Scan for the cell matching the given text and deliver its [x, y] coordinate at center. 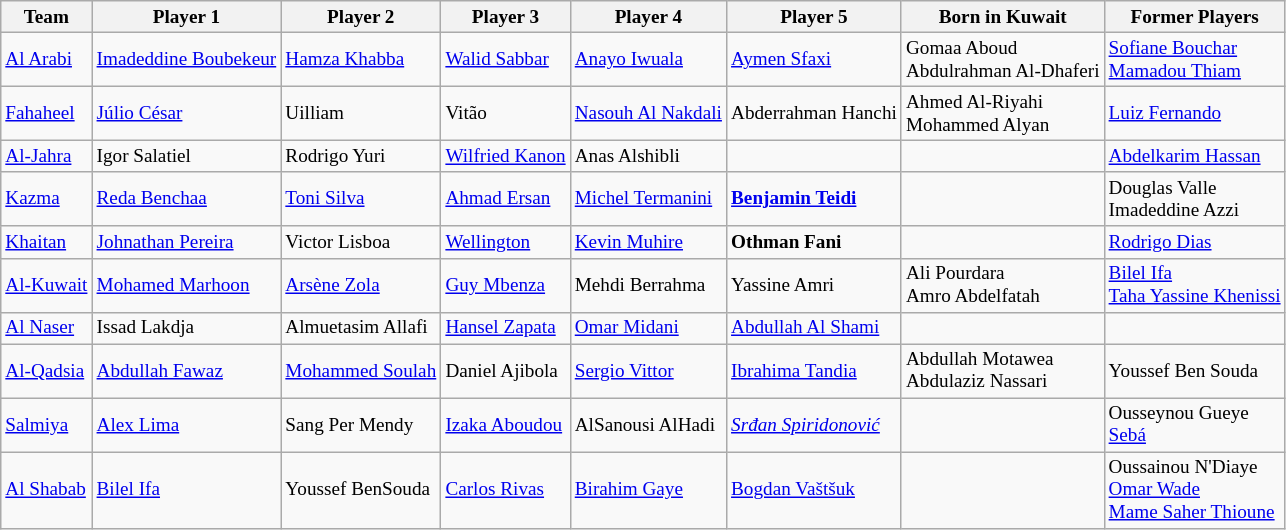
Anayo Iwuala [648, 59]
Kazma [46, 199]
Almuetasim Allafi [361, 328]
Player 5 [814, 17]
Issad Lakdja [186, 328]
Fahaheel [46, 113]
Al Naser [46, 328]
Al Shabab [46, 490]
Bogdan Vaštšuk [814, 490]
Daniel Ajibola [506, 371]
Born in Kuwait [1002, 17]
Benjamin Teidi [814, 199]
Johnathan Pereira [186, 242]
Alex Lima [186, 425]
Ibrahima Tandia [814, 371]
Sang Per Mendy [361, 425]
Igor Salatiel [186, 156]
Mohammed Soulah [361, 371]
Gomaa Aboud Abdulrahman Al-Dhaferi [1002, 59]
Srđan Spiridonović [814, 425]
Abdullah Fawaz [186, 371]
Abdullah Al Shami [814, 328]
Uilliam [361, 113]
Sofiane Bouchar Mamadou Thiam [1194, 59]
Izaka Aboudou [506, 425]
Bilel Ifa Taha Yassine Khenissi [1194, 285]
Othman Fani [814, 242]
Anas Alshibli [648, 156]
Carlos Rivas [506, 490]
Victor Lisboa [361, 242]
Player 2 [361, 17]
Oussainou N'Diaye Omar Wade Mame Saher Thioune [1194, 490]
Hamza Khabba [361, 59]
Youssef BenSouda [361, 490]
Salmiya [46, 425]
Imadeddine Boubekeur [186, 59]
Player 1 [186, 17]
Luiz Fernando [1194, 113]
Nasouh Al Nakdali [648, 113]
Mehdi Berrahma [648, 285]
Player 3 [506, 17]
AlSanousi AlHadi [648, 425]
Mohamed Marhoon [186, 285]
Douglas Valle Imadeddine Azzi [1194, 199]
Júlio César [186, 113]
Al-Qadsia [46, 371]
Ousseynou Gueye Sebá [1194, 425]
Sergio Vittor [648, 371]
Omar Midani [648, 328]
Michel Termanini [648, 199]
Wilfried Kanon [506, 156]
Abdullah Motawea Abdulaziz Nassari [1002, 371]
Rodrigo Yuri [361, 156]
Hansel Zapata [506, 328]
Al Arabi [46, 59]
Former Players [1194, 17]
Abderrahman Hanchi [814, 113]
Walid Sabbar [506, 59]
Youssef Ben Souda [1194, 371]
Aymen Sfaxi [814, 59]
Khaitan [46, 242]
Yassine Amri [814, 285]
Player 4 [648, 17]
Kevin Muhire [648, 242]
Arsène Zola [361, 285]
Reda Benchaa [186, 199]
Guy Mbenza [506, 285]
Wellington [506, 242]
Birahim Gaye [648, 490]
Vitão [506, 113]
Rodrigo Dias [1194, 242]
Abdelkarim Hassan [1194, 156]
Team [46, 17]
Ahmad Ersan [506, 199]
Al-Jahra [46, 156]
Al-Kuwait [46, 285]
Ahmed Al-Riyahi Mohammed Alyan [1002, 113]
Ali Pourdara Amro Abdelfatah [1002, 285]
Bilel Ifa [186, 490]
Toni Silva [361, 199]
